Search for the cell housing the specified text and yield its [X, Y] center coordinate. 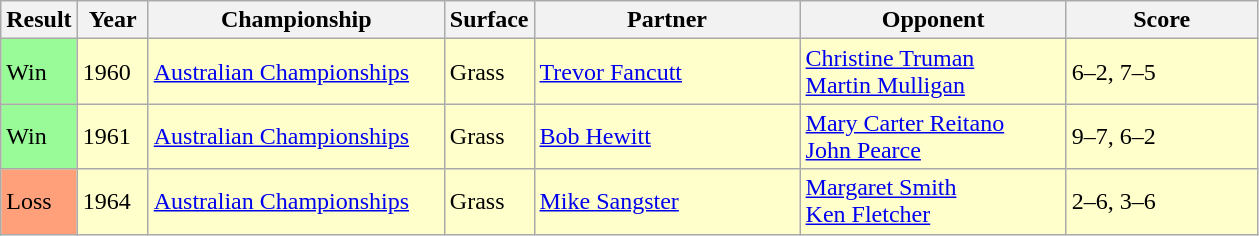
Year [112, 20]
1964 [112, 202]
Partner [667, 20]
Surface [489, 20]
Christine Truman Martin Mulligan [933, 72]
9–7, 6–2 [1162, 136]
Opponent [933, 20]
Mike Sangster [667, 202]
Championship [296, 20]
Margaret Smith Ken Fletcher [933, 202]
Bob Hewitt [667, 136]
Loss [39, 202]
1961 [112, 136]
2–6, 3–6 [1162, 202]
Trevor Fancutt [667, 72]
6–2, 7–5 [1162, 72]
Result [39, 20]
Score [1162, 20]
1960 [112, 72]
Mary Carter Reitano John Pearce [933, 136]
